Detect which cell encompasses the target text, then output its [X, Y] center coordinate. 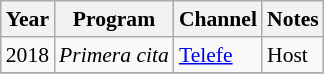
Notes [293, 19]
Year [28, 19]
Primera cita [114, 55]
Telefe [218, 55]
Host [293, 55]
Channel [218, 19]
Program [114, 19]
2018 [28, 55]
